Detect which cell encompasses the target text, then output its (x, y) center coordinate. 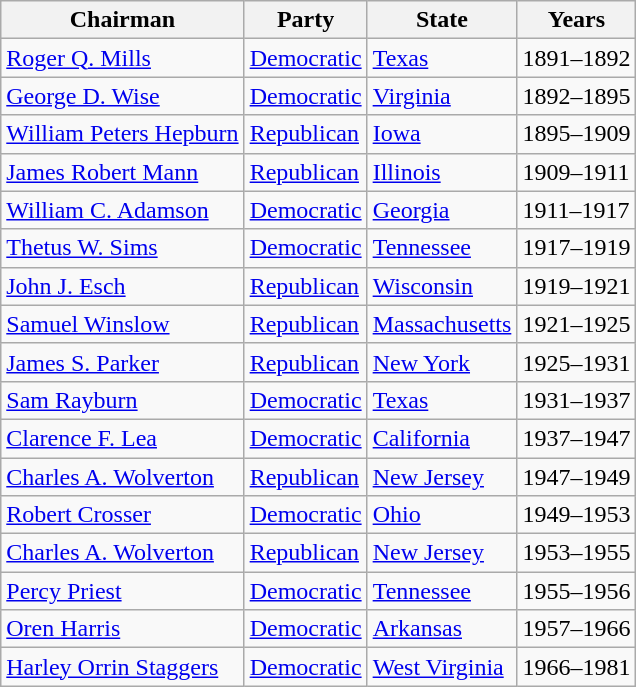
James Robert Mann (122, 172)
1895–1909 (576, 134)
Massachusetts (442, 324)
1953–1955 (576, 553)
1921–1925 (576, 324)
1947–1949 (576, 477)
Arkansas (442, 629)
New York (442, 362)
Roger Q. Mills (122, 58)
Clarence F. Lea (122, 438)
Percy Priest (122, 591)
James S. Parker (122, 362)
1937–1947 (576, 438)
George D. Wise (122, 96)
1891–1892 (576, 58)
1925–1931 (576, 362)
William Peters Hepburn (122, 134)
Robert Crosser (122, 515)
Years (576, 20)
1917–1919 (576, 248)
West Virginia (442, 667)
1966–1981 (576, 667)
1931–1937 (576, 400)
1957–1966 (576, 629)
1949–1953 (576, 515)
1892–1895 (576, 96)
Illinois (442, 172)
Chairman (122, 20)
Samuel Winslow (122, 324)
California (442, 438)
Ohio (442, 515)
1911–1917 (576, 210)
William C. Adamson (122, 210)
Iowa (442, 134)
Party (306, 20)
Georgia (442, 210)
1955–1956 (576, 591)
Harley Orrin Staggers (122, 667)
Virginia (442, 96)
John J. Esch (122, 286)
1909–1911 (576, 172)
Oren Harris (122, 629)
Wisconsin (442, 286)
1919–1921 (576, 286)
Sam Rayburn (122, 400)
State (442, 20)
Thetus W. Sims (122, 248)
